Scan for the cell matching the given text and deliver its (x, y) coordinate at center. 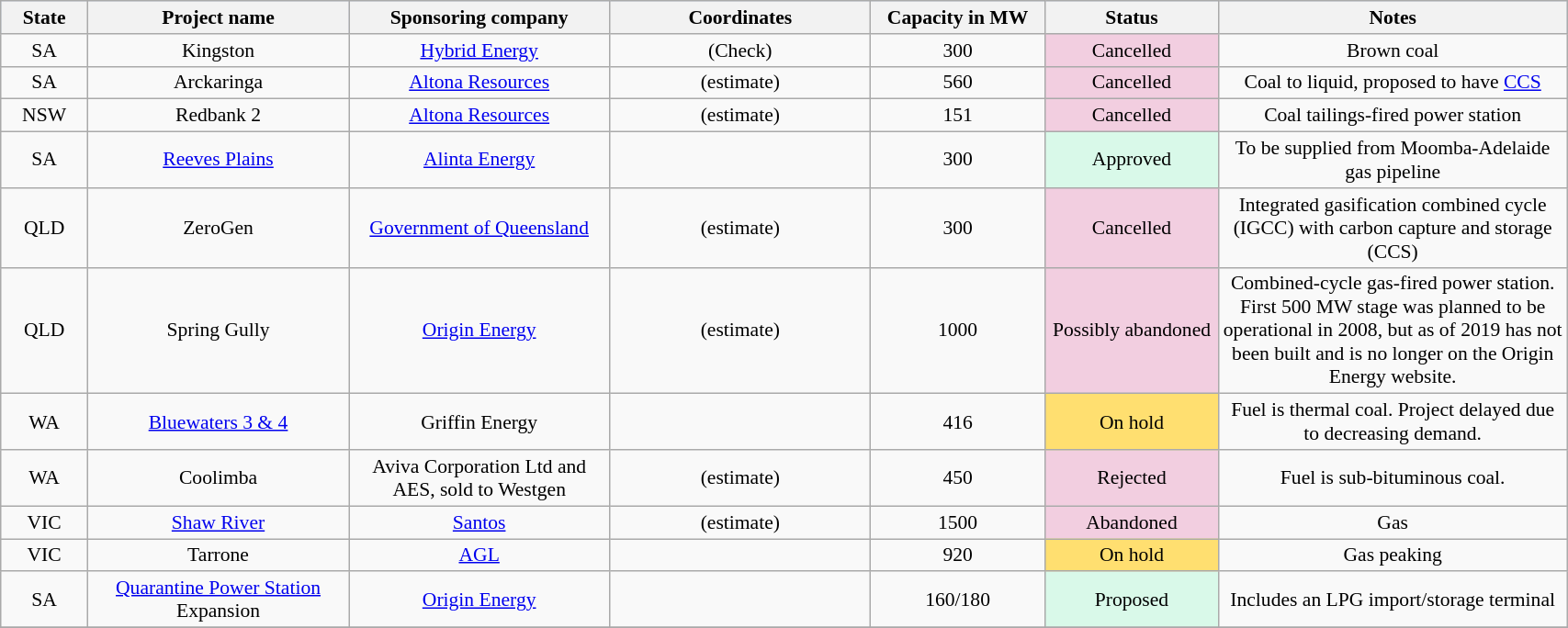
Quarantine Power Station Expansion (218, 600)
160/180 (957, 600)
Fuel is thermal coal. Project delayed due to decreasing demand. (1393, 422)
Coal tailings-fired power station (1393, 116)
Notes (1393, 17)
Tarrone (218, 555)
Coolimba (218, 477)
Gas peaking (1393, 555)
Shaw River (218, 522)
450 (957, 477)
Brown coal (1393, 50)
Approved (1132, 160)
Possibly abandoned (1132, 331)
Redbank 2 (218, 116)
Santos (479, 522)
1000 (957, 331)
Rejected (1132, 477)
NSW (44, 116)
Project name (218, 17)
1500 (957, 522)
920 (957, 555)
Includes an LPG import/storage terminal (1393, 600)
Spring Gully (218, 331)
Arckaringa (218, 83)
Proposed (1132, 600)
416 (957, 422)
To be supplied from Moomba-Adelaide gas pipeline (1393, 160)
Fuel is sub-bituminous coal. (1393, 477)
Alinta Energy (479, 160)
ZeroGen (218, 228)
Kingston (218, 50)
Coordinates (740, 17)
560 (957, 83)
Hybrid Energy (479, 50)
Status (1132, 17)
Government of Queensland (479, 228)
151 (957, 116)
Coal to liquid, proposed to have CCS (1393, 83)
Gas (1393, 522)
(Check) (740, 50)
State (44, 17)
AGL (479, 555)
Integrated gasification combined cycle (IGCC) with carbon capture and storage (CCS) (1393, 228)
Abandoned (1132, 522)
Sponsoring company (479, 17)
Bluewaters 3 & 4 (218, 422)
Reeves Plains (218, 160)
Griffin Energy (479, 422)
Capacity in MW (957, 17)
Aviva Corporation Ltd and AES, sold to Westgen (479, 477)
